Identify which cell holds the provided text, then report its [X, Y] central coordinate. 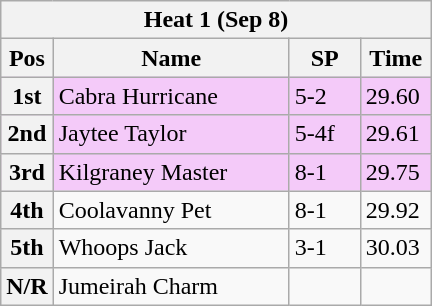
5th [27, 248]
3rd [27, 172]
N/R [27, 286]
Whoops Jack [171, 248]
SP [324, 58]
Jumeirah Charm [171, 286]
Pos [27, 58]
4th [27, 210]
29.92 [396, 210]
30.03 [396, 248]
Jaytee Taylor [171, 134]
Kilgraney Master [171, 172]
Coolavanny Pet [171, 210]
29.61 [396, 134]
29.75 [396, 172]
3-1 [324, 248]
1st [27, 96]
5-2 [324, 96]
Cabra Hurricane [171, 96]
Heat 1 (Sep 8) [216, 20]
2nd [27, 134]
Time [396, 58]
5-4f [324, 134]
29.60 [396, 96]
Name [171, 58]
